Locate the cell with the specified text and output its [X, Y] center coordinate. 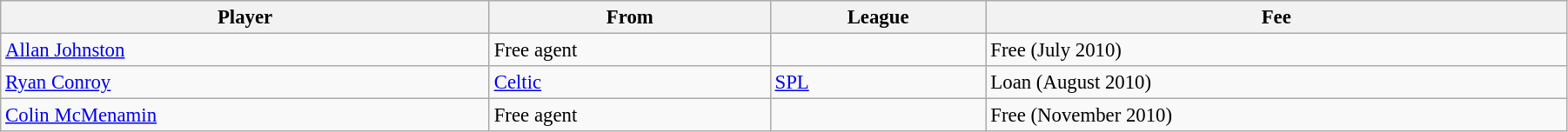
Loan (August 2010) [1276, 82]
Allan Johnston [245, 50]
Free (November 2010) [1276, 115]
Colin McMenamin [245, 115]
From [630, 17]
Fee [1276, 17]
League [878, 17]
Ryan Conroy [245, 82]
SPL [878, 82]
Celtic [630, 82]
Player [245, 17]
Free (July 2010) [1276, 50]
